Provide the (X, Y) coordinate of the cell's center where the given text is located.  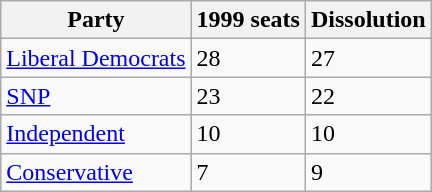
27 (368, 58)
9 (368, 172)
Dissolution (368, 20)
23 (248, 96)
22 (368, 96)
1999 seats (248, 20)
7 (248, 172)
Independent (96, 134)
28 (248, 58)
Conservative (96, 172)
Liberal Democrats (96, 58)
SNP (96, 96)
Party (96, 20)
